Search for the cell housing the specified text and yield its (X, Y) center coordinate. 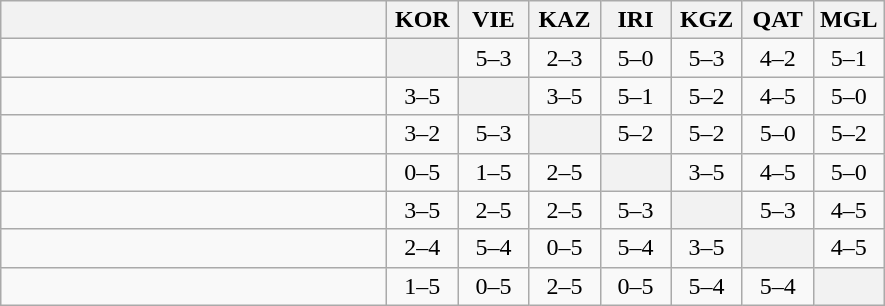
MGL (848, 20)
4–2 (778, 58)
3–2 (422, 134)
KAZ (564, 20)
2–4 (422, 248)
QAT (778, 20)
VIE (494, 20)
KOR (422, 20)
KGZ (706, 20)
2–3 (564, 58)
IRI (636, 20)
